Search for the cell housing the specified text and yield its (x, y) center coordinate. 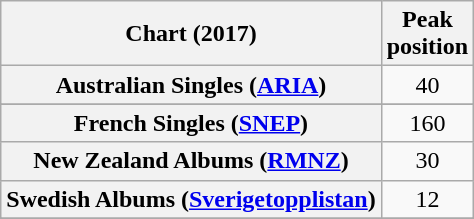
New Zealand Albums (RMNZ) (191, 161)
30 (427, 161)
40 (427, 85)
Swedish Albums (Sverigetopplistan) (191, 199)
Australian Singles (ARIA) (191, 85)
Chart (2017) (191, 34)
French Singles (SNEP) (191, 123)
160 (427, 123)
Peak position (427, 34)
12 (427, 199)
